For the text-containing cell, return its midpoint in [x, y] coordinate format. 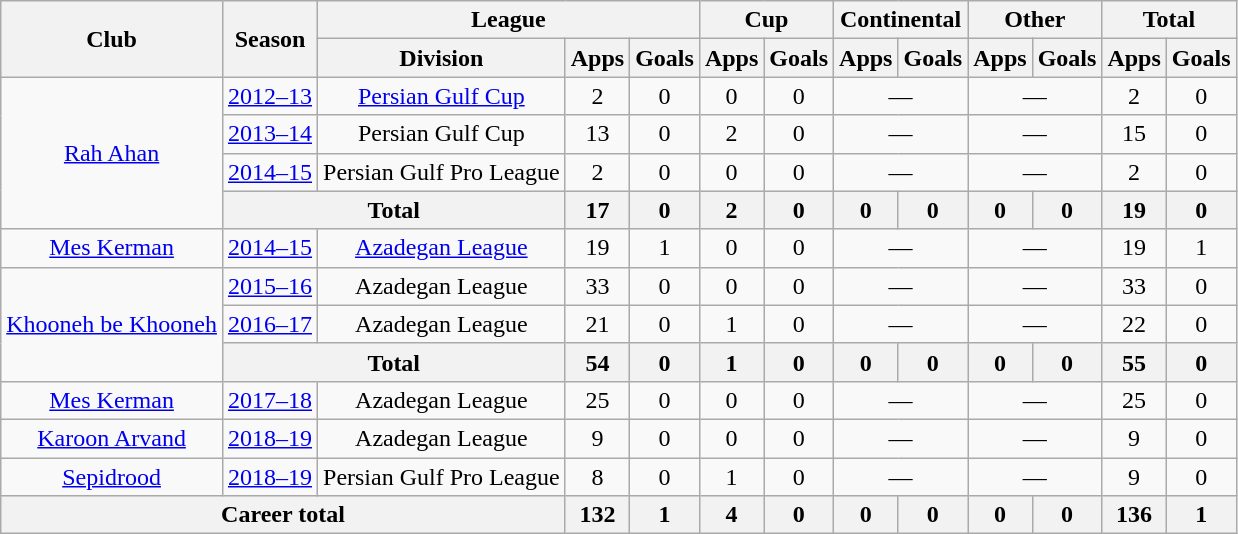
4 [731, 515]
2012–13 [270, 96]
17 [597, 210]
Division [442, 58]
Cup [766, 20]
54 [597, 362]
Khooneh be Khooneh [112, 324]
Other [1035, 20]
Karoon Arvand [112, 438]
15 [1134, 134]
Sepidrood [112, 477]
21 [597, 324]
22 [1134, 324]
132 [597, 515]
13 [597, 134]
55 [1134, 362]
Rah Ahan [112, 153]
2017–18 [270, 400]
2016–17 [270, 324]
Career total [283, 515]
Season [270, 39]
League [509, 20]
136 [1134, 515]
2015–16 [270, 286]
2013–14 [270, 134]
Club [112, 39]
8 [597, 477]
Continental [901, 20]
